Extract the [x, y] coordinate from the center of the cell holding the provided text.  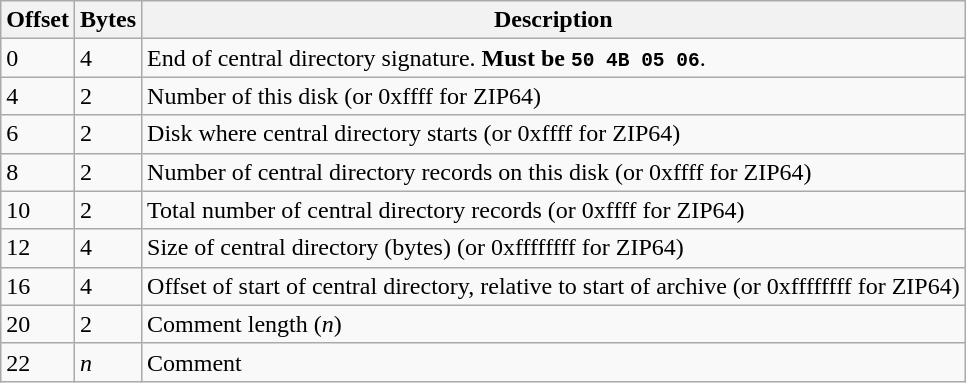
22 [38, 362]
8 [38, 172]
n [108, 362]
Number of this disk (or 0xffff for ZIP64) [554, 96]
Number of central directory records on this disk (or 0xffff for ZIP64) [554, 172]
20 [38, 324]
Total number of central directory records (or 0xffff for ZIP64) [554, 210]
Description [554, 20]
Bytes [108, 20]
Size of central directory (bytes) (or 0xffffffff for ZIP64) [554, 248]
10 [38, 210]
Disk where central directory starts (or 0xffff for ZIP64) [554, 134]
Offset [38, 20]
12 [38, 248]
16 [38, 286]
Comment length (n) [554, 324]
0 [38, 58]
6 [38, 134]
Comment [554, 362]
End of central directory signature. Must be 50 4B 05 06. [554, 58]
Offset of start of central directory, relative to start of archive (or 0xffffffff for ZIP64) [554, 286]
